Determine the [x, y] coordinate at the center of the cell enclosing the given text.  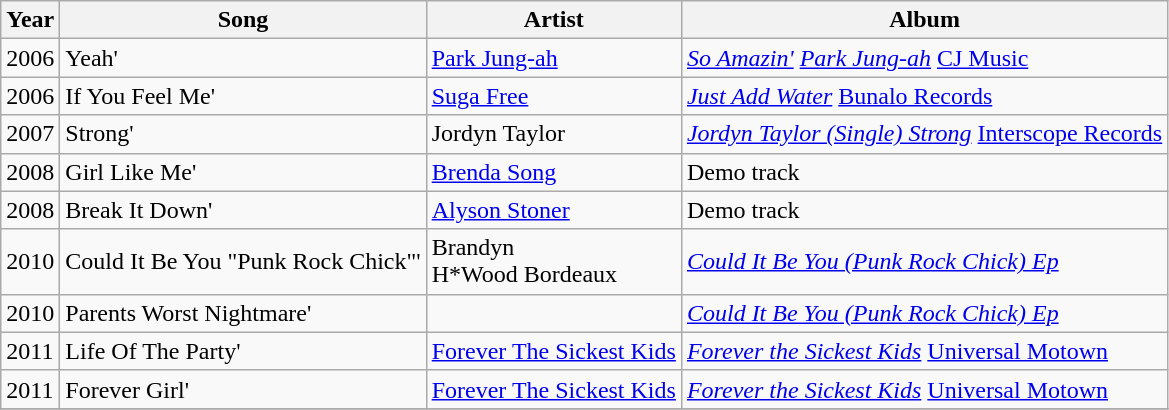
So Amazin' Park Jung-ah CJ Music [924, 58]
Year [30, 20]
Jordyn Taylor (Single) Strong Interscope Records [924, 134]
Album [924, 20]
Yeah' [243, 58]
Forever Girl' [243, 389]
If You Feel Me' [243, 96]
Could It Be You "Punk Rock Chick"' [243, 262]
Strong' [243, 134]
Life Of The Party' [243, 351]
Jordyn Taylor [554, 134]
Brenda Song [554, 172]
Parents Worst Nightmare' [243, 313]
Break It Down' [243, 210]
Park Jung-ah [554, 58]
Alyson Stoner [554, 210]
2007 [30, 134]
BrandynH*Wood Bordeaux [554, 262]
Song [243, 20]
Artist [554, 20]
Girl Like Me' [243, 172]
Just Add Water Bunalo Records [924, 96]
Suga Free [554, 96]
